Detect which cell encompasses the target text, then output its [X, Y] center coordinate. 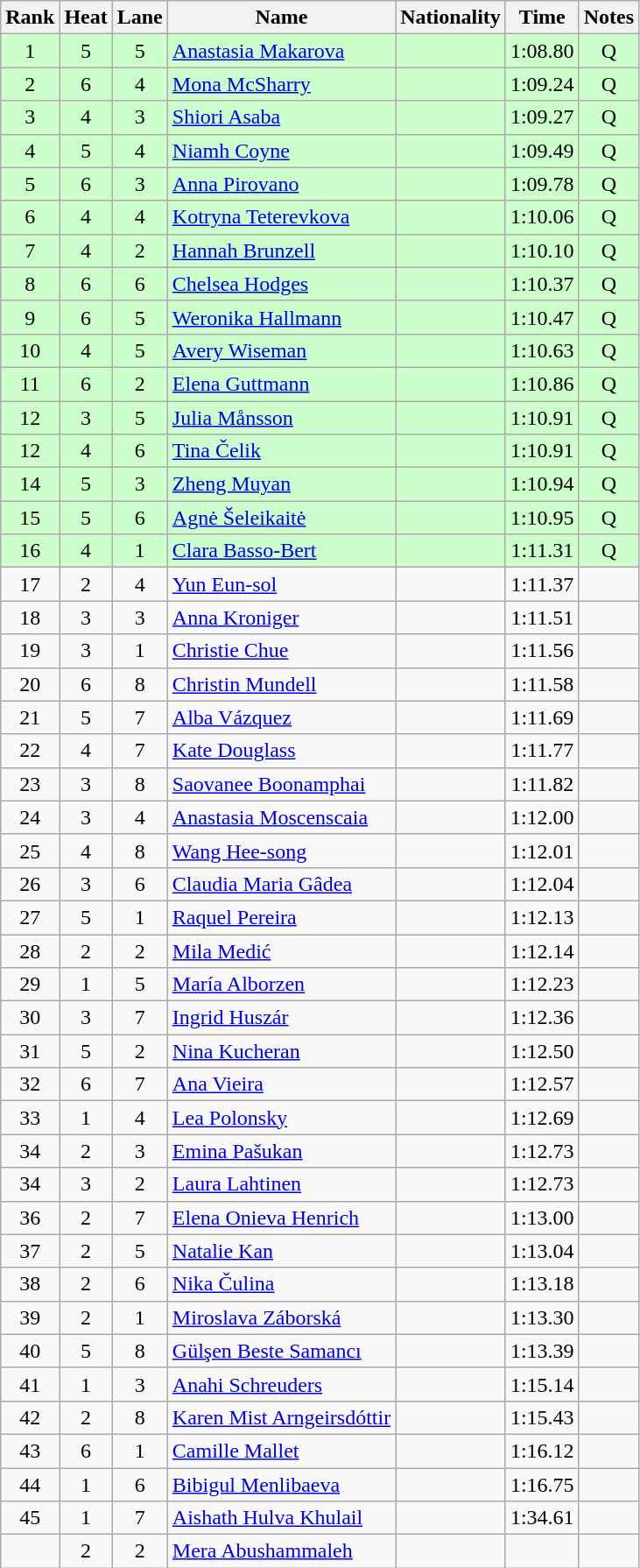
1:15.14 [542, 1384]
Mera Abushammaleh [281, 1551]
Claudia Maria Gâdea [281, 884]
Camille Mallet [281, 1451]
Nationality [451, 18]
1:11.58 [542, 684]
26 [30, 884]
31 [30, 1051]
1:09.24 [542, 84]
25 [30, 851]
41 [30, 1384]
Niamh Coyne [281, 151]
1:12.69 [542, 1118]
29 [30, 985]
11 [30, 384]
Anna Kroniger [281, 618]
37 [30, 1251]
Shiori Asaba [281, 117]
Gülşen Beste Samancı [281, 1351]
Zheng Muyan [281, 484]
Aishath Hulva Khulail [281, 1518]
Mona McSharry [281, 84]
Julia Månsson [281, 418]
1:10.94 [542, 484]
21 [30, 717]
Bibigul Menlibaeva [281, 1485]
40 [30, 1351]
Nika Čulina [281, 1284]
Avery Wiseman [281, 350]
42 [30, 1417]
Anastasia Moscenscaia [281, 817]
1:12.57 [542, 1084]
Wang Hee-song [281, 851]
Karen Mist Arngeirsdóttir [281, 1417]
1:12.00 [542, 817]
Alba Vázquez [281, 717]
33 [30, 1118]
14 [30, 484]
Nina Kucheran [281, 1051]
1:11.56 [542, 651]
Lea Polonsky [281, 1118]
Chelsea Hodges [281, 284]
36 [30, 1218]
1:09.27 [542, 117]
1:12.01 [542, 851]
20 [30, 684]
Hannah Brunzell [281, 251]
30 [30, 1018]
Notes [608, 18]
Clara Basso-Bert [281, 551]
1:12.14 [542, 950]
Christin Mundell [281, 684]
10 [30, 350]
28 [30, 950]
Ingrid Huszár [281, 1018]
Name [281, 18]
1:10.63 [542, 350]
Elena Guttmann [281, 384]
1:08.80 [542, 51]
1:16.12 [542, 1451]
1:11.69 [542, 717]
Tina Čelik [281, 451]
1:12.13 [542, 917]
38 [30, 1284]
9 [30, 317]
Ana Vieira [281, 1084]
1:11.31 [542, 551]
16 [30, 551]
1:11.82 [542, 784]
15 [30, 518]
1:10.86 [542, 384]
Yun Eun-sol [281, 584]
Time [542, 18]
Laura Lahtinen [281, 1184]
39 [30, 1317]
1:13.00 [542, 1218]
Heat [86, 18]
1:10.37 [542, 284]
1:09.78 [542, 184]
1:11.37 [542, 584]
43 [30, 1451]
1:34.61 [542, 1518]
Emina Pašukan [281, 1151]
Saovanee Boonamphai [281, 784]
1:13.18 [542, 1284]
1:10.47 [542, 317]
Elena Onieva Henrich [281, 1218]
1:13.39 [542, 1351]
1:13.04 [542, 1251]
23 [30, 784]
Rank [30, 18]
1:15.43 [542, 1417]
1:12.50 [542, 1051]
Kate Douglass [281, 751]
24 [30, 817]
1:10.06 [542, 217]
1:10.95 [542, 518]
18 [30, 618]
22 [30, 751]
1:10.10 [542, 251]
1:12.23 [542, 985]
Anastasia Makarova [281, 51]
María Alborzen [281, 985]
Raquel Pereira [281, 917]
1:12.04 [542, 884]
44 [30, 1485]
Natalie Kan [281, 1251]
1:16.75 [542, 1485]
Mila Medić [281, 950]
17 [30, 584]
Anna Pirovano [281, 184]
1:12.36 [542, 1018]
45 [30, 1518]
1:11.77 [542, 751]
Christie Chue [281, 651]
27 [30, 917]
Agnė Šeleikaitė [281, 518]
Kotryna Teterevkova [281, 217]
1:13.30 [542, 1317]
Lane [140, 18]
19 [30, 651]
1:11.51 [542, 618]
32 [30, 1084]
Weronika Hallmann [281, 317]
Anahi Schreuders [281, 1384]
1:09.49 [542, 151]
Miroslava Záborská [281, 1317]
